Capture the cell that displays the provided text and extract its (x, y) central coordinate. 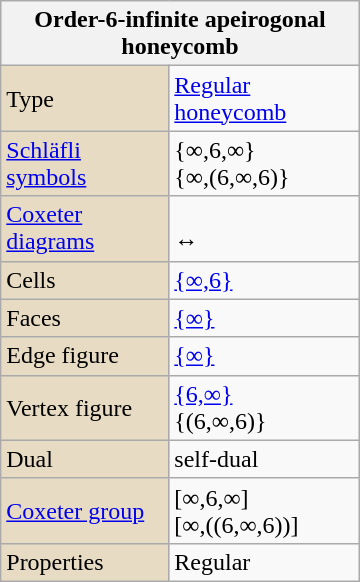
self-dual (264, 459)
Edge figure (85, 356)
Schläfli symbols (85, 164)
Cells (85, 280)
Regular honeycomb (264, 98)
Dual (85, 459)
{∞,6} (264, 280)
Properties (85, 562)
Coxeter group (85, 510)
Vertex figure (85, 408)
↔ (264, 228)
{6,∞} {(6,∞,6)} (264, 408)
{∞,6,∞}{∞,(6,∞,6)} (264, 164)
Regular (264, 562)
[∞,6,∞][∞,((6,∞,6))] (264, 510)
Faces (85, 318)
Coxeter diagrams (85, 228)
Order-6-infinite apeirogonal honeycomb (180, 34)
Type (85, 98)
